Extract the [x, y] coordinate from the center of the cell holding the provided text.  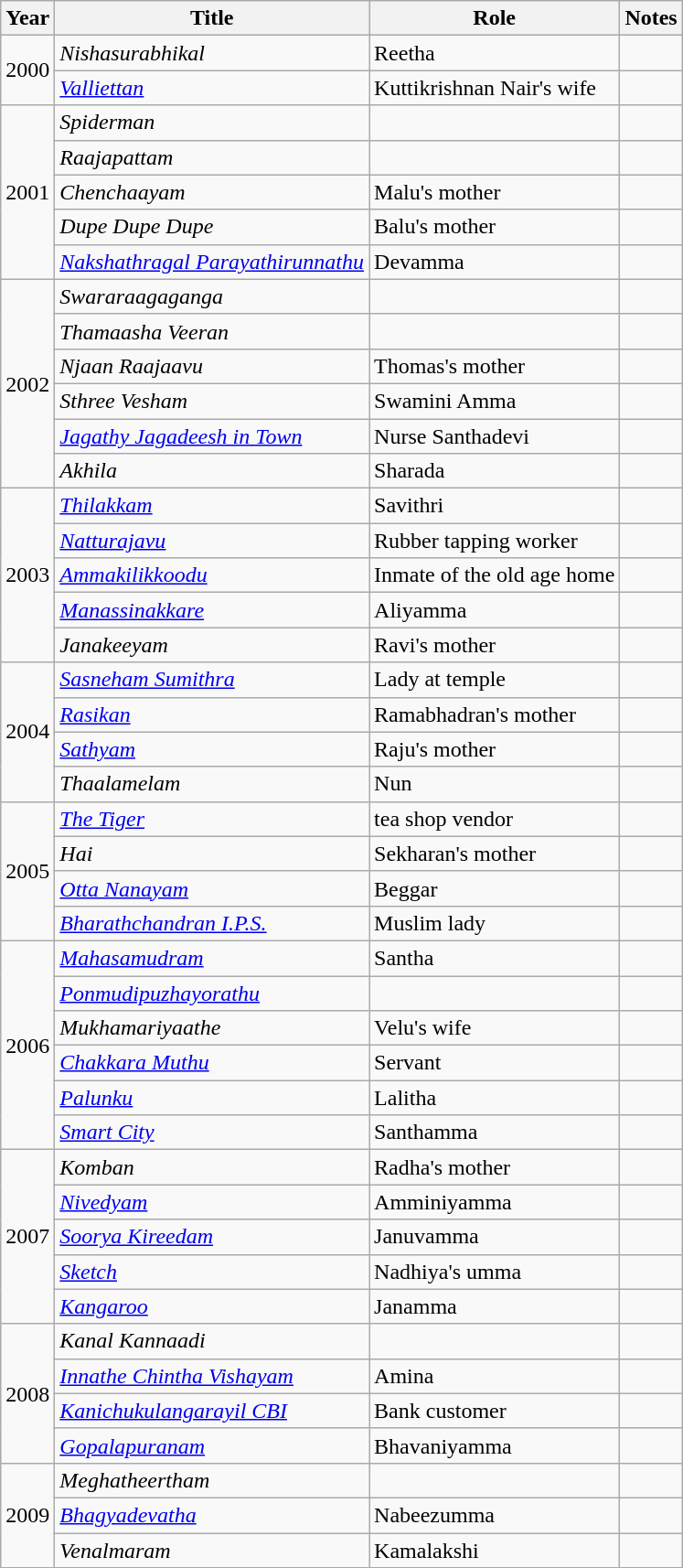
Title [212, 18]
Soorya Kireedam [212, 1237]
Kamalakshi [495, 1551]
Bhagyadevatha [212, 1515]
Januvamma [495, 1237]
2000 [27, 70]
Nun [495, 784]
Komban [212, 1167]
Bhavaniyamma [495, 1445]
Nishasurabhikal [212, 53]
Spiderman [212, 123]
Kuttikrishnan Nair's wife [495, 88]
Reetha [495, 53]
Innathe Chintha Vishayam [212, 1376]
Thilakkam [212, 506]
Chakkara Muthu [212, 1063]
Sketch [212, 1272]
Santhamma [495, 1133]
Santha [495, 958]
Raajapattam [212, 157]
2004 [27, 732]
Thomas's mother [495, 366]
Otta Nanayam [212, 888]
Savithri [495, 506]
Radha's mother [495, 1167]
Meghatheertham [212, 1480]
Venalmaram [212, 1551]
Janakeeyam [212, 645]
2003 [27, 575]
Role [495, 18]
Muslim lady [495, 923]
Dupe Dupe Dupe [212, 227]
2005 [27, 871]
Nivedyam [212, 1202]
Kangaroo [212, 1306]
tea shop vendor [495, 819]
Valliettan [212, 88]
Thaalamelam [212, 784]
Inmate of the old age home [495, 575]
2007 [27, 1237]
2001 [27, 192]
Nakshathragal Parayathirunnathu [212, 262]
Nurse Santhadevi [495, 436]
Mukhamariyaathe [212, 1028]
Swararaagaganga [212, 296]
Nabeezumma [495, 1515]
Ammakilikkoodu [212, 575]
2002 [27, 383]
Kanal Kannaadi [212, 1341]
Sekharan's mother [495, 854]
Bharathchandran I.P.S. [212, 923]
Sasneham Sumithra [212, 680]
Palunku [212, 1098]
The Tiger [212, 819]
Rubber tapping worker [495, 541]
Devamma [495, 262]
2006 [27, 1045]
Servant [495, 1063]
Manassinakkare [212, 610]
Nadhiya's umma [495, 1272]
Ravi's mother [495, 645]
Akhila [212, 471]
Rasikan [212, 714]
Smart City [212, 1133]
Hai [212, 854]
Swamini Amma [495, 401]
Lady at temple [495, 680]
Njaan Raajaavu [212, 366]
Velu's wife [495, 1028]
Year [27, 18]
2008 [27, 1393]
Ramabhadran's mother [495, 714]
Gopalapuranam [212, 1445]
Natturajavu [212, 541]
Notes [651, 18]
Kanichukulangarayil CBI [212, 1411]
Bank customer [495, 1411]
Aliyamma [495, 610]
Jagathy Jagadeesh in Town [212, 436]
Sthree Vesham [212, 401]
Amina [495, 1376]
Ponmudipuzhayorathu [212, 993]
Chenchaayam [212, 192]
Amminiyamma [495, 1202]
Thamaasha Veeran [212, 331]
Mahasamudram [212, 958]
2009 [27, 1515]
Raju's mother [495, 749]
Sathyam [212, 749]
Sharada [495, 471]
Lalitha [495, 1098]
Balu's mother [495, 227]
Malu's mother [495, 192]
Janamma [495, 1306]
Beggar [495, 888]
